Search for the cell housing the specified text and yield its (X, Y) center coordinate. 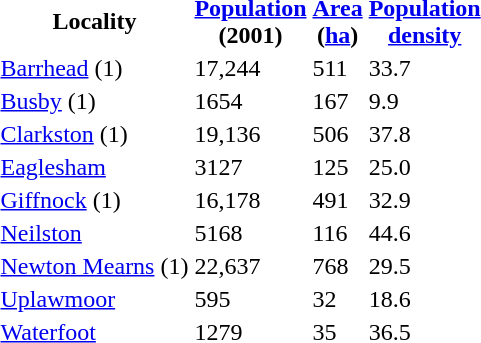
167 (338, 101)
19,136 (250, 134)
125 (338, 167)
506 (338, 134)
22,637 (250, 266)
595 (250, 299)
768 (338, 266)
116 (338, 233)
511 (338, 68)
32 (338, 299)
16,178 (250, 200)
17,244 (250, 68)
3127 (250, 167)
1654 (250, 101)
5168 (250, 233)
491 (338, 200)
